Pinpoint the cell where the given text exists, returning its [x, y] midpoint coordinate. 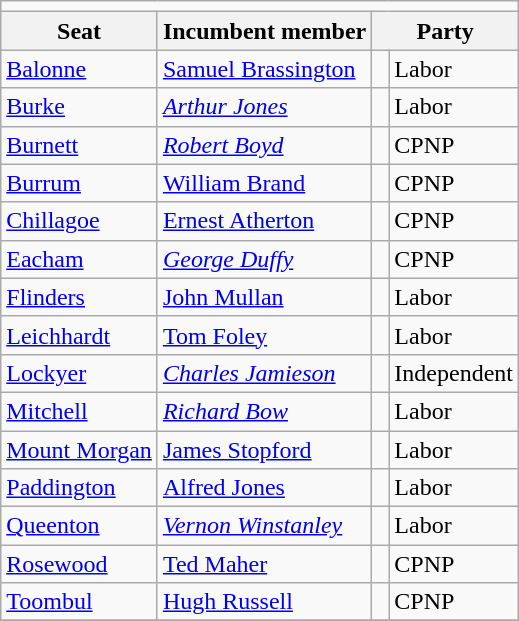
Alfred Jones [264, 488]
Eacham [80, 259]
Mount Morgan [80, 449]
Mitchell [80, 411]
James Stopford [264, 449]
Lockyer [80, 373]
Queenton [80, 526]
Charles Jamieson [264, 373]
George Duffy [264, 259]
Toombul [80, 602]
Robert Boyd [264, 145]
Independent [454, 373]
Richard Bow [264, 411]
Paddington [80, 488]
Vernon Winstanley [264, 526]
Samuel Brassington [264, 69]
Seat [80, 31]
Arthur Jones [264, 107]
Hugh Russell [264, 602]
Flinders [80, 297]
Leichhardt [80, 335]
Burrum [80, 183]
Ted Maher [264, 564]
Chillagoe [80, 221]
John Mullan [264, 297]
Burke [80, 107]
Tom Foley [264, 335]
Incumbent member [264, 31]
Party [446, 31]
Rosewood [80, 564]
Ernest Atherton [264, 221]
Balonne [80, 69]
William Brand [264, 183]
Burnett [80, 145]
